Detect which cell encompasses the target text, then output its (x, y) center coordinate. 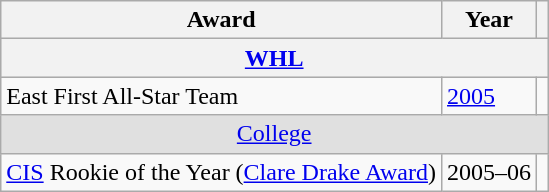
CIS Rookie of the Year (Clare Drake Award) (222, 172)
WHL (274, 58)
2005 (490, 96)
Award (222, 20)
College (274, 134)
Year (490, 20)
2005–06 (490, 172)
East First All-Star Team (222, 96)
